For the text-containing cell, return its midpoint in [X, Y] coordinate format. 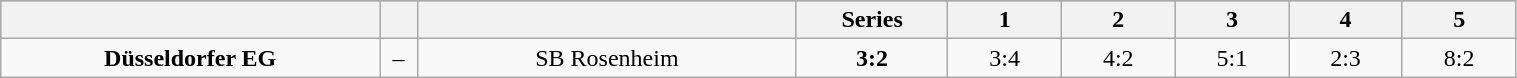
– [399, 58]
2:3 [1346, 58]
2 [1118, 20]
3:4 [1005, 58]
Series [872, 20]
8:2 [1459, 58]
4 [1346, 20]
SB Rosenheim [606, 58]
3 [1232, 20]
5:1 [1232, 58]
1 [1005, 20]
3:2 [872, 58]
5 [1459, 20]
Düsseldorfer EG [190, 58]
4:2 [1118, 58]
